Determine the (x, y) coordinate at the center of the cell enclosing the given text.  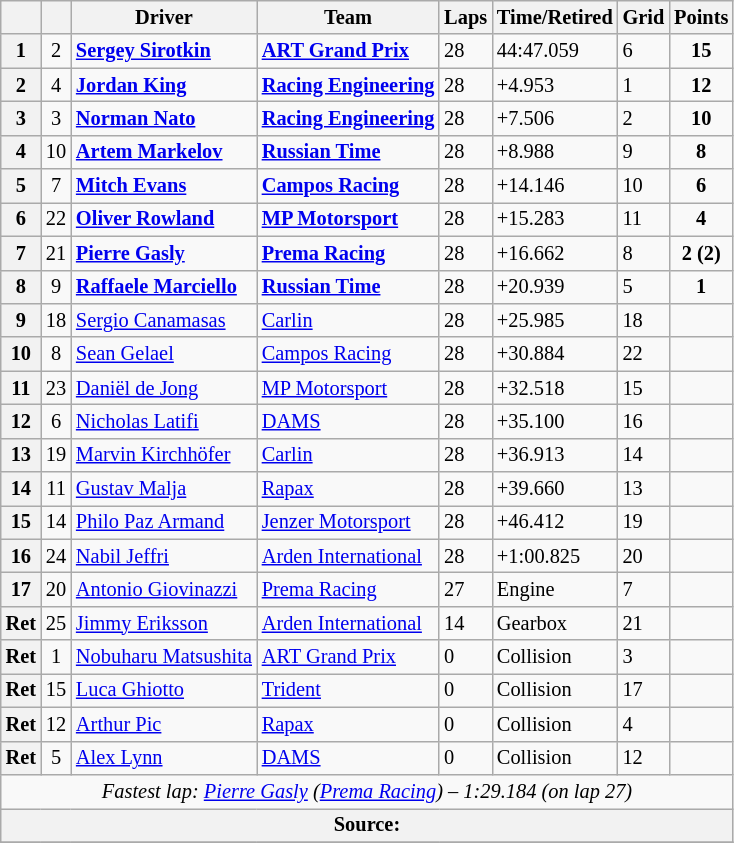
Jenzer Motorsport (348, 522)
Jordan King (164, 85)
25 (56, 623)
Marvin Kirchhöfer (164, 455)
44:47.059 (555, 51)
27 (466, 589)
+14.146 (555, 186)
Time/Retired (555, 17)
Oliver Rowland (164, 219)
+36.913 (555, 455)
Nicholas Latifi (164, 421)
+25.985 (555, 320)
24 (56, 556)
Arthur Pic (164, 724)
Nabil Jeffri (164, 556)
Daniël de Jong (164, 388)
+4.953 (555, 85)
+35.100 (555, 421)
2 (2) (701, 253)
Pierre Gasly (164, 253)
+20.939 (555, 287)
+39.660 (555, 489)
+15.283 (555, 219)
+7.506 (555, 118)
+1:00.825 (555, 556)
Laps (466, 17)
Sergio Canamasas (164, 320)
Sean Gelael (164, 354)
Engine (555, 589)
Team (348, 17)
Raffaele Marciello (164, 287)
Points (701, 17)
Alex Lynn (164, 758)
Philo Paz Armand (164, 522)
Gearbox (555, 623)
+16.662 (555, 253)
+30.884 (555, 354)
Luca Ghiotto (164, 690)
Driver (164, 17)
Grid (644, 17)
Mitch Evans (164, 186)
23 (56, 388)
+8.988 (555, 152)
Norman Nato (164, 118)
Trident (348, 690)
Gustav Malja (164, 489)
Fastest lap: Pierre Gasly (Prema Racing) – 1:29.184 (on lap 27) (367, 791)
Sergey Sirotkin (164, 51)
Nobuharu Matsushita (164, 657)
Source: (367, 825)
+46.412 (555, 522)
Antonio Giovinazzi (164, 589)
Artem Markelov (164, 152)
+32.518 (555, 388)
Jimmy Eriksson (164, 623)
